Return the [x, y] coordinate for the center point of the cell that contains the specified text.  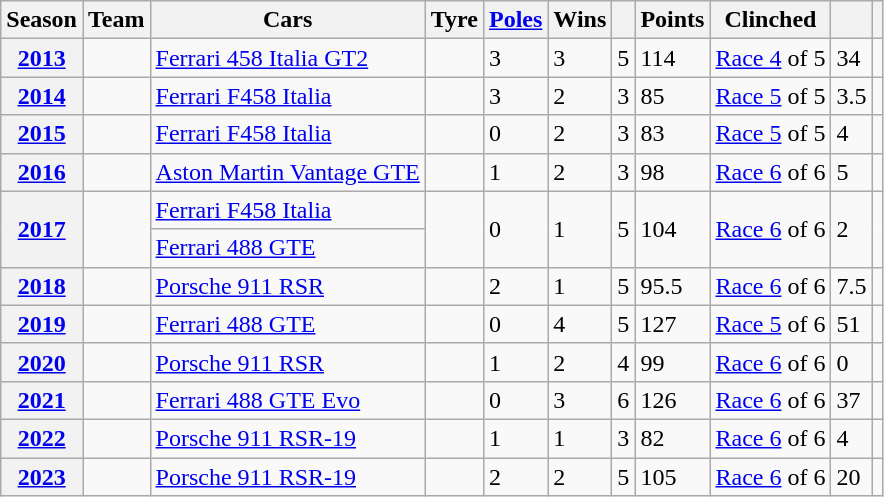
2020 [42, 362]
126 [672, 400]
Race 5 of 6 [770, 324]
Team [116, 20]
85 [672, 96]
2023 [42, 477]
34 [852, 58]
2017 [42, 229]
82 [672, 438]
Clinched [770, 20]
127 [672, 324]
51 [852, 324]
6 [624, 400]
2019 [42, 324]
104 [672, 229]
7.5 [852, 286]
Aston Martin Vantage GTE [288, 172]
114 [672, 58]
2018 [42, 286]
2015 [42, 134]
20 [852, 477]
Race 4 of 5 [770, 58]
3.5 [852, 96]
Cars [288, 20]
Poles [515, 20]
Ferrari 458 Italia GT2 [288, 58]
99 [672, 362]
Wins [580, 20]
37 [852, 400]
83 [672, 134]
105 [672, 477]
Ferrari 488 GTE Evo [288, 400]
95.5 [672, 286]
2022 [42, 438]
Tyre [454, 20]
Points [672, 20]
2014 [42, 96]
2013 [42, 58]
2021 [42, 400]
2016 [42, 172]
Season [42, 20]
98 [672, 172]
